Search for the cell housing the specified text and yield its [X, Y] center coordinate. 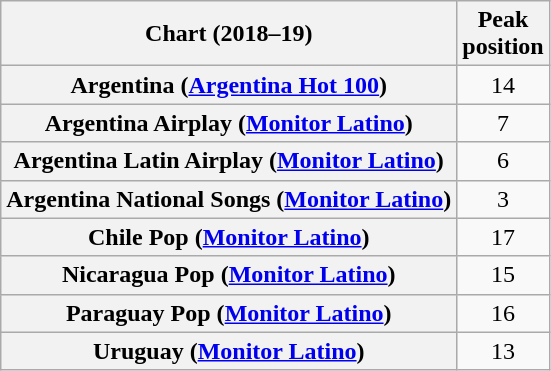
6 [503, 161]
3 [503, 199]
Argentina National Songs (Monitor Latino) [229, 199]
Argentina Latin Airplay (Monitor Latino) [229, 161]
Chile Pop (Monitor Latino) [229, 237]
Chart (2018–19) [229, 34]
17 [503, 237]
13 [503, 351]
15 [503, 275]
Nicaragua Pop (Monitor Latino) [229, 275]
7 [503, 123]
16 [503, 313]
Uruguay (Monitor Latino) [229, 351]
Argentina Airplay (Monitor Latino) [229, 123]
Argentina (Argentina Hot 100) [229, 85]
Paraguay Pop (Monitor Latino) [229, 313]
Peak position [503, 34]
14 [503, 85]
